Determine the [x, y] coordinate at the center of the cell enclosing the given text.  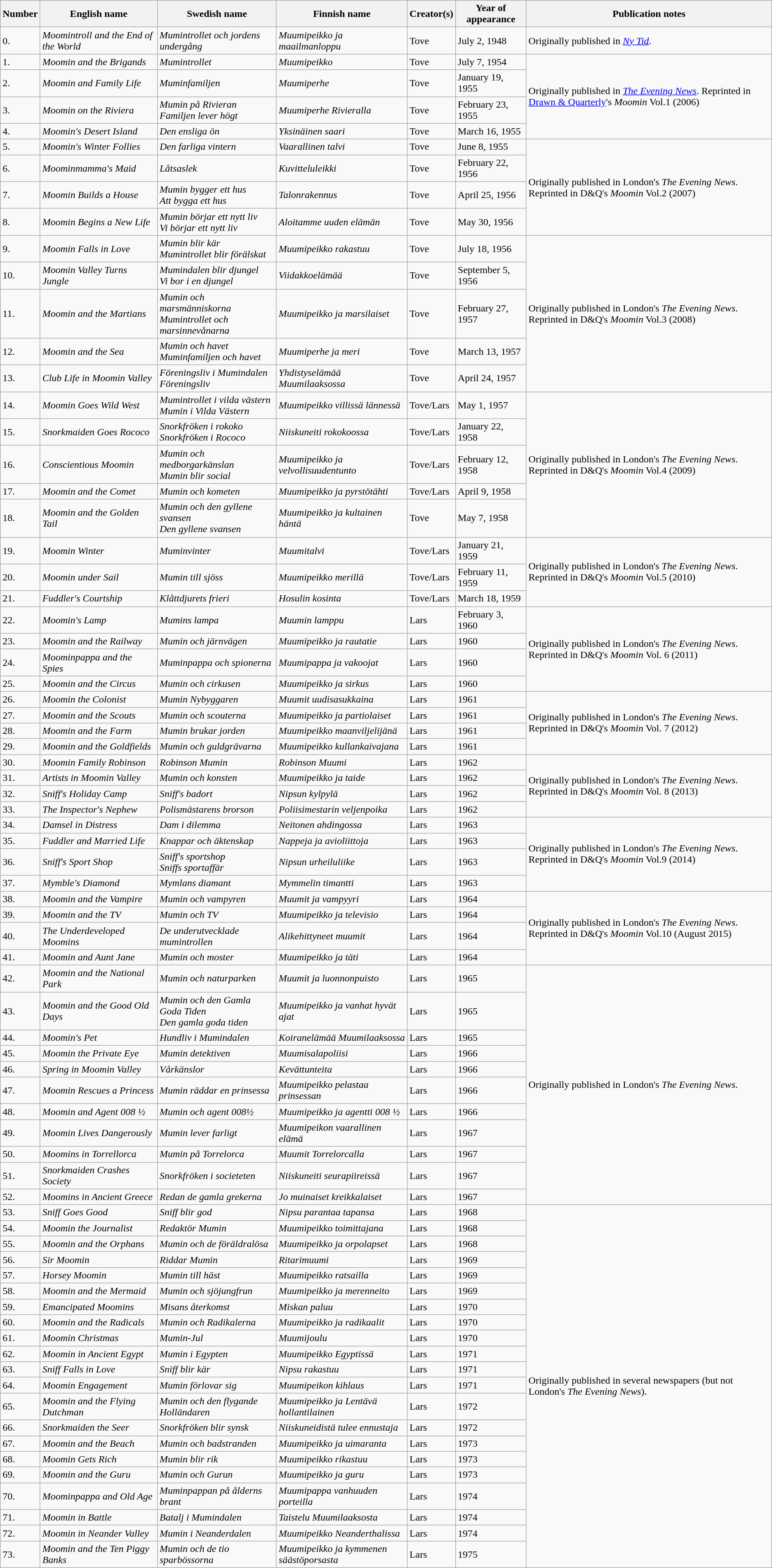
Mumin och medborgarkänslanMumin blir social [217, 465]
Mumin till sjöss [217, 578]
Muumin lamppu [341, 620]
22. [20, 620]
Muumipeikko ja orpolapset [341, 1244]
38. [20, 899]
Muumipeikko [341, 62]
Originally published in London's The Evening News. Reprinted in D&Q's Moomin Vol.5 (2010) [649, 572]
Mumin bygger ett husAtt bygga ett hus [217, 195]
Moomin and the Golden Tail [99, 518]
Originally published in London's The Evening News. Reprinted in D&Q's Moomin Vol.4 (2009) [649, 465]
Mumin och de tio sparbössorna [217, 1554]
Muumipeikko ja maailmanloppu [341, 40]
Muumitalvi [341, 550]
Robinson Muumi [341, 762]
10. [20, 276]
Snorkfröken blir synsk [217, 1428]
42. [20, 979]
Mumintrollet och jordens undergång [217, 40]
Mumins lampa [217, 620]
Moomin and the Sea [99, 351]
Alikehittyneet muumit [341, 936]
Niiskuneiti seurapiireissä [341, 1176]
43. [20, 1011]
Moomin and the Brigands [99, 62]
26. [20, 699]
Emancipated Moomins [99, 1306]
64. [20, 1385]
Muumipeikon vaarallinen elämä [341, 1133]
32. [20, 794]
Moomin and the Scouts [99, 715]
Koiranelämää Muumilaaksossa [341, 1038]
Hundliv i Mumindalen [217, 1038]
Muumipeikko ja Lentävä hollantilainen [341, 1407]
Miskan paluu [341, 1306]
36. [20, 862]
Muumijoulu [341, 1338]
Muumipeikko Neanderthalissa [341, 1533]
Mymmelin timantti [341, 883]
62. [20, 1354]
Moomin Goes Wild West [99, 405]
35. [20, 841]
Moomin Falls in Love [99, 248]
Fuddler's Courtship [99, 599]
11. [20, 314]
Originally published in The Evening News. Reprinted in Drawn & Quarterly's Moomin Vol.1 (2006) [649, 97]
Muumipeikko pelastaa prinsessan [341, 1091]
21. [20, 599]
Yksinäinen saari [341, 131]
Mumin blir kärMumintrollet blir förälskat [217, 248]
Muumiperhe Rivieralla [341, 110]
Snorkmaiden the Seer [99, 1428]
Kevättunteita [341, 1069]
Moomin and the Orphans [99, 1244]
Muumipappa vanhuuden porteilla [341, 1496]
Club Life in Moomin Valley [99, 379]
Den ensliga ön [217, 131]
Originally published in London's The Evening News. Reprinted in D&Q's Moomin Vol. 6 (2011) [649, 649]
6. [20, 168]
Originally published in London's The Evening News. Reprinted in D&Q's Moomin Vol.9 (2014) [649, 854]
Snorkfröken i societeten [217, 1176]
Hosulin kosinta [341, 599]
Moomin and the Beach [99, 1443]
Sniff's badort [217, 794]
3. [20, 110]
33. [20, 809]
14. [20, 405]
March 13, 1957 [491, 351]
Snorkmaiden Goes Rococo [99, 432]
23. [20, 641]
0. [20, 40]
Moomin Winter [99, 550]
Muumipeikko ja uimaranta [341, 1443]
Moomin and the Vampire [99, 899]
Swedish name [217, 14]
May 7, 1958 [491, 518]
Mumin-Jul [217, 1338]
Sniff blir god [217, 1212]
15. [20, 432]
Conscientious Moomin [99, 465]
41. [20, 957]
Moomin and the Good Old Days [99, 1011]
69. [20, 1475]
Moomin and the Comet [99, 491]
Mumin i Neanderdalen [217, 1533]
56. [20, 1259]
Muumit ja luonnonpuisto [341, 979]
Talonrakennus [341, 195]
Moomin in Neander Valley [99, 1533]
Muumipeikko ja sirkus [341, 684]
Sir Moomin [99, 1259]
66. [20, 1428]
Mumin lever farligt [217, 1133]
Moomin and the National Park [99, 979]
58. [20, 1291]
31. [20, 778]
49. [20, 1133]
Muumit uudisasukkaina [341, 699]
Mumin och sjöjungfrun [217, 1291]
Moomin Engagement [99, 1385]
Muumipeikko ja televisio [341, 915]
Snorkfröken i rokokoSnorkfröken i Rococo [217, 432]
Nipsun urheiluliike [341, 862]
Originally published in London's The Evening News. Reprinted in D&Q's Moomin Vol.2 (2007) [649, 187]
Moomin the Private Eye [99, 1054]
Muumipeikko villissä lännessä [341, 405]
Artists in Moomin Valley [99, 778]
9. [20, 248]
Moomin Christmas [99, 1338]
Redaktör Mumin [217, 1228]
February 22, 1956 [491, 168]
Aloitamme uuden elämän [341, 222]
February 12, 1958 [491, 465]
72. [20, 1533]
Moomin and the Mermaid [99, 1291]
Yhdistyselämää Muumilaaksossa [341, 379]
Mumin och konsten [217, 778]
January 21, 1959 [491, 550]
Ritarimuumi [341, 1259]
Sniff's Holiday Camp [99, 794]
Muumipeikko ja pyrstötähti [341, 491]
Mumin och cirkusen [217, 684]
Mumin och marsmänniskornaMumintrollet och marsinnevånarna [217, 314]
Moomin and the Martians [99, 314]
Mumin och moster [217, 957]
16. [20, 465]
30. [20, 762]
Mumin till häst [217, 1275]
February 23, 1955 [491, 110]
Moominmamma's Maid [99, 168]
Muumipeikko ja kymmenen säästöporsasta [341, 1554]
Finnish name [341, 14]
July 18, 1956 [491, 248]
Mumin i Egypten [217, 1354]
Moomin Builds a House [99, 195]
47. [20, 1091]
Neitonen ahdingossa [341, 825]
Mumin och badstranden [217, 1443]
Moomin Begins a New Life [99, 222]
Moomin and Agent 008 ½ [99, 1112]
25. [20, 684]
55. [20, 1244]
17. [20, 491]
Muminvinter [217, 550]
Mumin och kometen [217, 491]
Klåttdjurets frieri [217, 599]
65. [20, 1407]
February 3, 1960 [491, 620]
34. [20, 825]
Mumin brukar jorden [217, 731]
73. [20, 1554]
Mumin på RivieranFamiljen lever högt [217, 110]
Originally published in London's The Evening News. Reprinted in D&Q's Moomin Vol.10 (August 2015) [649, 928]
Muumipeikko ja guru [341, 1475]
Creator(s) [431, 14]
Muminfamiljen [217, 83]
June 8, 1955 [491, 147]
Mumin blir rik [217, 1459]
29. [20, 747]
18. [20, 518]
April 24, 1957 [491, 379]
Mymlans diamant [217, 883]
Den farliga vintern [217, 147]
Muumit ja vampyyri [341, 899]
Mumin Nybyggaren [217, 699]
Sniff Falls in Love [99, 1370]
Originally published in London's The Evening News. Reprinted in D&Q's Moomin Vol. 7 (2012) [649, 723]
70. [20, 1496]
Nipsun kylpylä [341, 794]
Moomin Gets Rich [99, 1459]
Misans återkomst [217, 1306]
Muumipeikko ja radikaalit [341, 1323]
Moominpappa and Old Age [99, 1496]
Moomin and the Guru [99, 1475]
Poliisimestarin veljenpoika [341, 809]
Låtsaslek [217, 168]
Horsey Moomin [99, 1275]
Nipsu rakastuu [341, 1370]
Moomin and the Flying Dutchman [99, 1407]
Moomin and the Ten Piggy Banks [99, 1554]
March 18, 1959 [491, 599]
September 5, 1956 [491, 276]
Mumin detektiven [217, 1054]
46. [20, 1069]
67. [20, 1443]
Originally published in London's The Evening News. Reprinted in D&Q's Moomin Vol.3 (2008) [649, 314]
Mumin och agent 008½ [217, 1112]
Moomin's Winter Follies [99, 147]
Mumin och TV [217, 915]
May 1, 1957 [491, 405]
Mumin räddar en prinsessa [217, 1091]
July 7, 1954 [491, 62]
Moomin and Aunt Jane [99, 957]
De underutvecklade mumintrollen [217, 936]
Mumin och vampyren [217, 899]
Mymble's Diamond [99, 883]
Moomin and the Radicals [99, 1323]
Mumin och de föräldralösa [217, 1244]
Moomin Family Robinson [99, 762]
Vårkänslor [217, 1069]
37. [20, 883]
Moomin Valley Turns Jungle [99, 276]
59. [20, 1306]
Moomin in Ancient Egypt [99, 1354]
Moomin the Colonist [99, 699]
Muumipeikko ja velvollisuudentunto [341, 465]
Spring in Moomin Valley [99, 1069]
Muumipeikko ja agentti 008 ½ [341, 1112]
Mumin och scouterna [217, 715]
The Underdeveloped Moomins [99, 936]
Mumin och Radikalerna [217, 1323]
Moomin's Lamp [99, 620]
Muumipeikko rikastuu [341, 1459]
Muumipeikon kihlaus [341, 1385]
Mumin förlovar sig [217, 1385]
68. [20, 1459]
4. [20, 131]
Mumin och den Gamla Goda TidenDen gamla goda tiden [217, 1011]
Moomin Rescues a Princess [99, 1091]
Originally published in several newspapers (but not London's The Evening News). [649, 1386]
Moomin's Desert Island [99, 131]
Muumipeikko ja merenneito [341, 1291]
Muumipappa ja vakoojat [341, 663]
May 30, 1956 [491, 222]
57. [20, 1275]
Muumipeikko ja kultainen häntä [341, 518]
Muumipeikko ja täti [341, 957]
January 19, 1955 [491, 83]
Mumin och järnvägen [217, 641]
1975 [491, 1554]
71. [20, 1517]
2. [20, 83]
51. [20, 1176]
8. [20, 222]
53. [20, 1212]
Muumipeikko Egyptissä [341, 1354]
Mumin och guldgrävarna [217, 747]
Mumintrollet i vilda västernMumin i Vilda Västern [217, 405]
19. [20, 550]
Originally published in London's The Evening News. Reprinted in D&Q's Moomin Vol. 8 (2013) [649, 786]
40. [20, 936]
28. [20, 731]
Sniff's Sport Shop [99, 862]
Mumin och naturparken [217, 979]
Moomintroll and the End of the World [99, 40]
The Inspector's Nephew [99, 809]
Muumipeikko maanviljelijänä [341, 731]
13. [20, 379]
Muumipeikko ja rautatie [341, 641]
Moomin and the Goldfields [99, 747]
52. [20, 1197]
Niiskuneiti rokokoossa [341, 432]
45. [20, 1054]
Moomin the Journalist [99, 1228]
Muumipeikko rakastuu [341, 248]
March 16, 1955 [491, 131]
Moomin and Family Life [99, 83]
Mumintrollet [217, 62]
Publication notes [649, 14]
Muumipeikko ratsailla [341, 1275]
Moomin Lives Dangerously [99, 1133]
Moomin under Sail [99, 578]
Mumin och den gyllene svansenDen gyllene svansen [217, 518]
Taistelu Muumilaaksosta [341, 1517]
Muumipeikko ja vanhat hyvät ajat [341, 1011]
Muumipeikko merillä [341, 578]
Moomin and the Circus [99, 684]
Fuddler and Married Life [99, 841]
Mumindalen blir djungelVi bor i en djungel [217, 276]
February 11, 1959 [491, 578]
Muminpappa och spionerna [217, 663]
39. [20, 915]
Jo muinaiset kreikkalaiset [341, 1197]
Muumiperhe [341, 83]
Mumin börjar ett nytt livVi börjar ett nytt liv [217, 222]
61. [20, 1338]
Sniff's sportshopSniffs sportaffär [217, 862]
Moominpappa and the Spies [99, 663]
Redan de gamla grekerna [217, 1197]
April 9, 1958 [491, 491]
7. [20, 195]
Muumit Torrelorcalla [341, 1154]
Muumiperhe ja meri [341, 351]
Sniff Goes Good [99, 1212]
5. [20, 147]
48. [20, 1112]
Moomins in Torrellorca [99, 1154]
Muumipeikko kullankaivajana [341, 747]
Föreningsliv i MumindalenFöreningsliv [217, 379]
Muumipeikko ja marsilaiset [341, 314]
Moomin in Battle [99, 1517]
Mumin och havetMuminfamiljen och havet [217, 351]
Nappeja ja avioliittoja [341, 841]
50. [20, 1154]
July 2, 1948 [491, 40]
Muumipeikko ja partiolaiset [341, 715]
Moomin and the TV [99, 915]
Snorkmaiden Crashes Society [99, 1176]
Knappar och äktenskap [217, 841]
Sniff blir kär [217, 1370]
1. [20, 62]
63. [20, 1370]
Viidakkoelämää [341, 276]
Moomin and the Railway [99, 641]
Muumipeikko toimittajana [341, 1228]
Moomin's Pet [99, 1038]
Mumin och Gurun [217, 1475]
Originally published in Ny Tid. [649, 40]
12. [20, 351]
Batalj i Mumindalen [217, 1517]
Moomin and the Farm [99, 731]
January 22, 1958 [491, 432]
60. [20, 1323]
27. [20, 715]
54. [20, 1228]
Polismästarens brorson [217, 809]
24. [20, 663]
February 27, 1957 [491, 314]
Muumipeikko ja taide [341, 778]
Niiskuneidistä tulee ennustaja [341, 1428]
Muumisalapoliisi [341, 1054]
English name [99, 14]
Dam i dilemma [217, 825]
Nipsu parantaa tapansa [341, 1212]
Vaarallinen talvi [341, 147]
Number [20, 14]
Mumin på Torrelorca [217, 1154]
44. [20, 1038]
Muminpappan på ålderns brant [217, 1496]
Moomins in Ancient Greece [99, 1197]
Originally published in London's The Evening News. [649, 1085]
April 25, 1956 [491, 195]
Riddar Mumin [217, 1259]
Moomin on the Riviera [99, 110]
Year of appearance [491, 14]
Damsel in Distress [99, 825]
Mumin och den flygande Holländaren [217, 1407]
20. [20, 578]
Robinson Mumin [217, 762]
Kuvitteluleikki [341, 168]
